Determine the [x, y] coordinate at the center of the cell enclosing the given text.  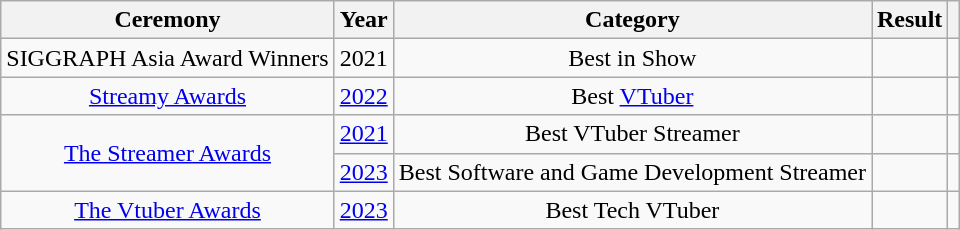
Best in Show [632, 58]
Ceremony [168, 20]
2022 [364, 96]
Result [910, 20]
Best VTuber [632, 96]
SIGGRAPH Asia Award Winners [168, 58]
Year [364, 20]
Streamy Awards [168, 96]
The Vtuber Awards [168, 210]
Best Tech VTuber [632, 210]
Category [632, 20]
Best VTuber Streamer [632, 134]
The Streamer Awards [168, 153]
Best Software and Game Development Streamer [632, 172]
